Find where the given text appears and provide that cell's center as (X, Y) coordinate. 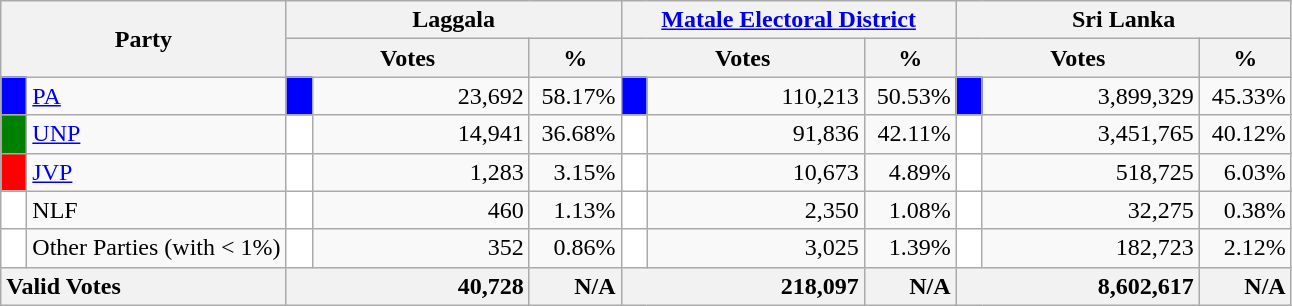
PA (156, 96)
182,723 (1090, 248)
Matale Electoral District (788, 20)
1.08% (910, 210)
2,350 (756, 210)
218,097 (742, 286)
32,275 (1090, 210)
Other Parties (with < 1%) (156, 248)
0.38% (1245, 210)
Sri Lanka (1124, 20)
14,941 (420, 134)
460 (420, 210)
UNP (156, 134)
6.03% (1245, 172)
23,692 (420, 96)
352 (420, 248)
518,725 (1090, 172)
3,899,329 (1090, 96)
36.68% (575, 134)
1,283 (420, 172)
8,602,617 (1078, 286)
Valid Votes (144, 286)
JVP (156, 172)
3,025 (756, 248)
NLF (156, 210)
4.89% (910, 172)
110,213 (756, 96)
42.11% (910, 134)
3,451,765 (1090, 134)
0.86% (575, 248)
1.13% (575, 210)
1.39% (910, 248)
40,728 (408, 286)
3.15% (575, 172)
45.33% (1245, 96)
Party (144, 39)
40.12% (1245, 134)
Laggala (454, 20)
50.53% (910, 96)
2.12% (1245, 248)
91,836 (756, 134)
10,673 (756, 172)
58.17% (575, 96)
